Find where the given text appears and provide that cell's center as (x, y) coordinate. 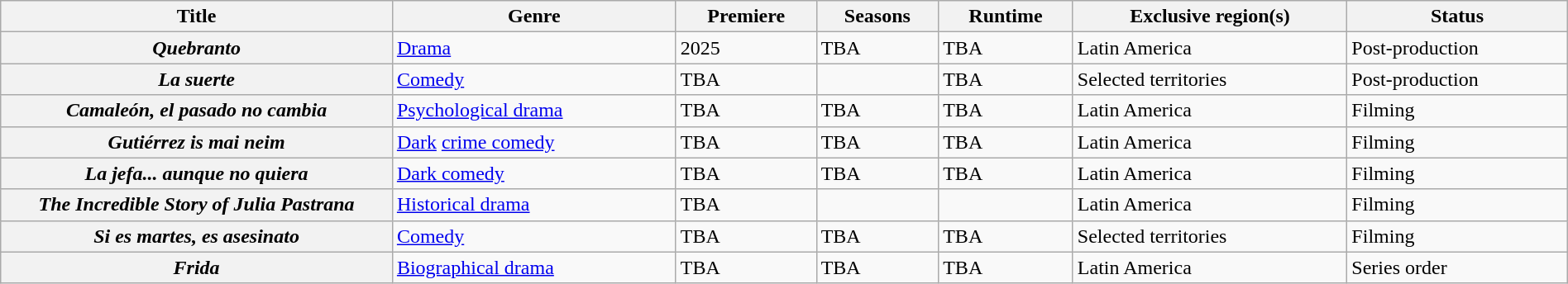
Seasons (877, 17)
Si es martes, es asesinato (197, 236)
Exclusive region(s) (1210, 17)
The Incredible Story of Julia Pastrana (197, 205)
Status (1457, 17)
Genre (534, 17)
Gutiérrez is mai neim (197, 142)
Title (197, 17)
Runtime (1006, 17)
2025 (746, 48)
Psychological drama (534, 111)
Historical drama (534, 205)
Quebranto (197, 48)
Dark crime comedy (534, 142)
La suerte (197, 79)
Premiere (746, 17)
Drama (534, 48)
Dark comedy (534, 173)
Biographical drama (534, 267)
Camaleón, el pasado no cambia (197, 111)
La jefa... aunque no quiera (197, 173)
Frida (197, 267)
Series order (1457, 267)
